Locate the cell with the specified text and output its (X, Y) center coordinate. 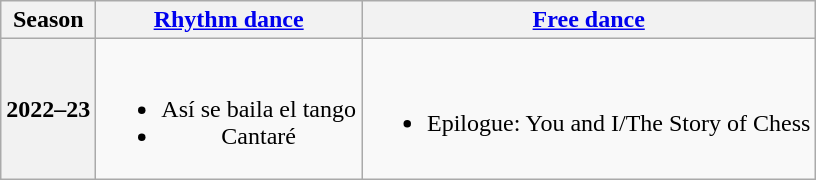
Así se baila el tango Cantaré (229, 109)
Season (48, 20)
Epilogue: You and I/The Story of Chess (589, 109)
2022–23 (48, 109)
Free dance (589, 20)
Rhythm dance (229, 20)
